Find where the given text appears and provide that cell's center as (x, y) coordinate. 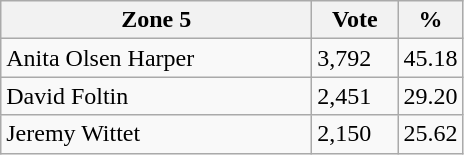
Anita Olsen Harper (156, 58)
Vote (355, 20)
Zone 5 (156, 20)
Jeremy Wittet (156, 134)
29.20 (430, 96)
David Foltin (156, 96)
% (430, 20)
3,792 (355, 58)
2,451 (355, 96)
2,150 (355, 134)
25.62 (430, 134)
45.18 (430, 58)
